Return the [X, Y] coordinate for the center point of the cell that contains the specified text.  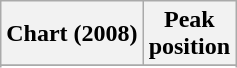
Chart (2008) [72, 34]
Peak position [189, 34]
